Capture the cell that displays the provided text and extract its (x, y) central coordinate. 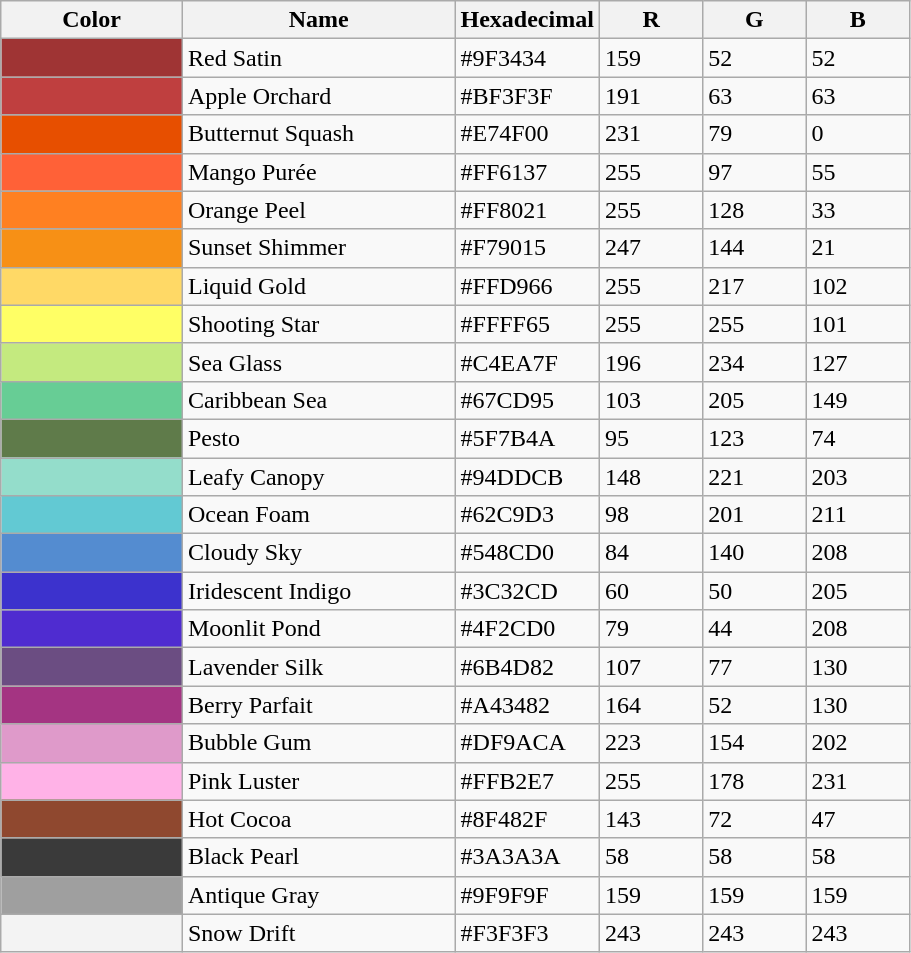
#3C32CD (527, 591)
148 (650, 477)
211 (858, 515)
Red Satin (318, 58)
R (650, 20)
Bubble Gum (318, 743)
221 (754, 477)
Pesto (318, 438)
Ocean Foam (318, 515)
#548CD0 (527, 553)
247 (650, 248)
#F79015 (527, 248)
Color (92, 20)
143 (650, 819)
Apple Orchard (318, 96)
98 (650, 515)
#FFB2E7 (527, 781)
103 (650, 400)
55 (858, 172)
149 (858, 400)
191 (650, 96)
223 (650, 743)
#A43482 (527, 705)
#8F482F (527, 819)
201 (754, 515)
202 (858, 743)
#FFD966 (527, 286)
33 (858, 210)
#3A3A3A (527, 857)
95 (650, 438)
178 (754, 781)
128 (754, 210)
Antique Gray (318, 895)
Lavender Silk (318, 667)
107 (650, 667)
#62C9D3 (527, 515)
#5F7B4A (527, 438)
84 (650, 553)
B (858, 20)
47 (858, 819)
#FF6137 (527, 172)
123 (754, 438)
Hexadecimal (527, 20)
#F3F3F3 (527, 933)
140 (754, 553)
144 (754, 248)
Orange Peel (318, 210)
#9F9F9F (527, 895)
Name (318, 20)
203 (858, 477)
77 (754, 667)
Berry Parfait (318, 705)
#4F2CD0 (527, 629)
164 (650, 705)
G (754, 20)
217 (754, 286)
#DF9ACA (527, 743)
72 (754, 819)
50 (754, 591)
#9F3434 (527, 58)
Pink Luster (318, 781)
Leafy Canopy (318, 477)
Sea Glass (318, 362)
#E74F00 (527, 134)
Sunset Shimmer (318, 248)
102 (858, 286)
Shooting Star (318, 324)
Black Pearl (318, 857)
Mango Purée (318, 172)
154 (754, 743)
0 (858, 134)
127 (858, 362)
Butternut Squash (318, 134)
Liquid Gold (318, 286)
Moonlit Pond (318, 629)
234 (754, 362)
Cloudy Sky (318, 553)
#C4EA7F (527, 362)
#6B4D82 (527, 667)
101 (858, 324)
Hot Cocoa (318, 819)
97 (754, 172)
Snow Drift (318, 933)
#FF8021 (527, 210)
60 (650, 591)
196 (650, 362)
44 (754, 629)
#94DDCB (527, 477)
#FFFF65 (527, 324)
Iridescent Indigo (318, 591)
#BF3F3F (527, 96)
Caribbean Sea (318, 400)
74 (858, 438)
21 (858, 248)
#67CD95 (527, 400)
